Pinpoint the cell where the given text exists, returning its (x, y) midpoint coordinate. 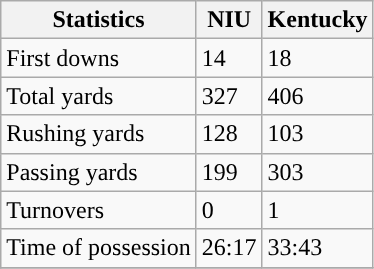
128 (229, 134)
Passing yards (99, 172)
Statistics (99, 20)
103 (318, 134)
327 (229, 96)
406 (318, 96)
First downs (99, 58)
Time of possession (99, 248)
26:17 (229, 248)
199 (229, 172)
NIU (229, 20)
Kentucky (318, 20)
0 (229, 210)
14 (229, 58)
Total yards (99, 96)
Rushing yards (99, 134)
303 (318, 172)
18 (318, 58)
Turnovers (99, 210)
1 (318, 210)
33:43 (318, 248)
